Search for the cell housing the specified text and yield its (X, Y) center coordinate. 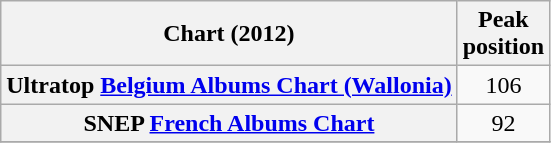
SNEP French Albums Chart (229, 123)
106 (503, 85)
92 (503, 123)
Ultratop Belgium Albums Chart (Wallonia) (229, 85)
Chart (2012) (229, 34)
Peakposition (503, 34)
